Search for the cell housing the specified text and yield its [X, Y] center coordinate. 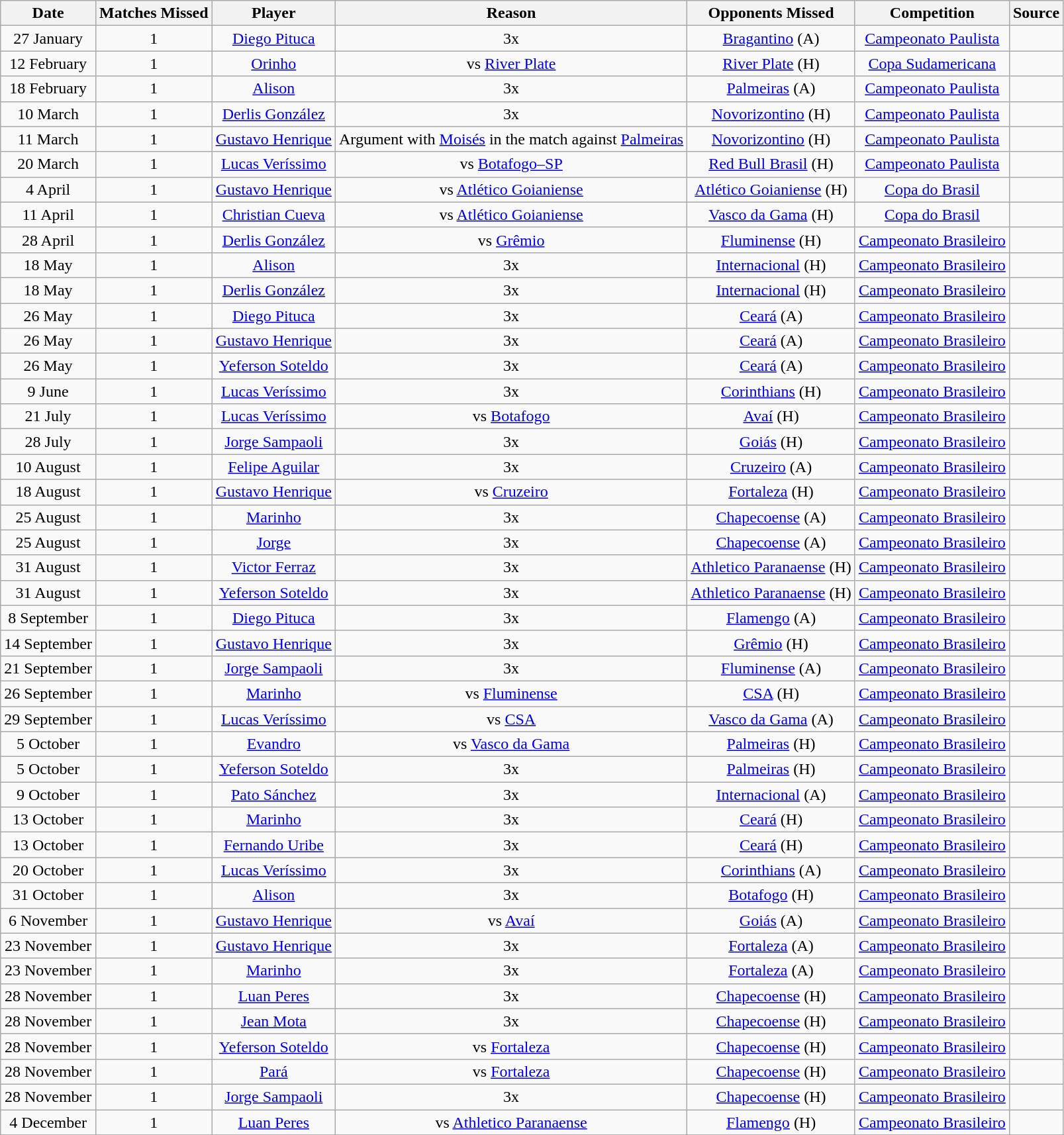
20 October [48, 870]
4 December [48, 1122]
vs Fluminense [511, 693]
28 April [48, 240]
31 October [48, 895]
Opponents Missed [771, 13]
Flamengo (A) [771, 618]
Reason [511, 13]
14 September [48, 643]
Jorge [273, 542]
9 June [48, 391]
Botafogo (H) [771, 895]
Evandro [273, 744]
Avaí (H) [771, 417]
Cruzeiro (A) [771, 467]
Copa Sudamericana [932, 64]
10 August [48, 467]
Atlético Goianiense (H) [771, 189]
Palmeiras (A) [771, 89]
Matches Missed [154, 13]
River Plate (H) [771, 64]
8 September [48, 618]
Fluminense (H) [771, 240]
21 September [48, 668]
Date [48, 13]
20 March [48, 164]
Vasco da Gama (H) [771, 215]
Flamengo (H) [771, 1122]
Pará [273, 1071]
Felipe Aguilar [273, 467]
vs Vasco da Gama [511, 744]
Fortaleza (H) [771, 492]
10 March [48, 114]
18 February [48, 89]
Vasco da Gama (A) [771, 718]
Jean Mota [273, 1021]
4 April [48, 189]
Goiás (H) [771, 442]
vs CSA [511, 718]
12 February [48, 64]
Pato Sánchez [273, 795]
28 July [48, 442]
27 January [48, 38]
Victor Ferraz [273, 567]
6 November [48, 920]
Internacional (A) [771, 795]
vs Athletico Paranaense [511, 1122]
Corinthians (H) [771, 391]
Goiás (A) [771, 920]
vs Botafogo–SP [511, 164]
Source [1036, 13]
Christian Cueva [273, 215]
Argument with Moisés in the match against Palmeiras [511, 139]
26 September [48, 693]
CSA (H) [771, 693]
Orinho [273, 64]
Grêmio (H) [771, 643]
Fluminense (A) [771, 668]
21 July [48, 417]
11 April [48, 215]
vs River Plate [511, 64]
Fernando Uribe [273, 845]
Competition [932, 13]
vs Botafogo [511, 417]
18 August [48, 492]
11 March [48, 139]
Corinthians (A) [771, 870]
9 October [48, 795]
vs Cruzeiro [511, 492]
Bragantino (A) [771, 38]
Red Bull Brasil (H) [771, 164]
Player [273, 13]
29 September [48, 718]
vs Avaí [511, 920]
vs Grêmio [511, 240]
